Output the (x, y) coordinate of the center of the cell containing the given text.  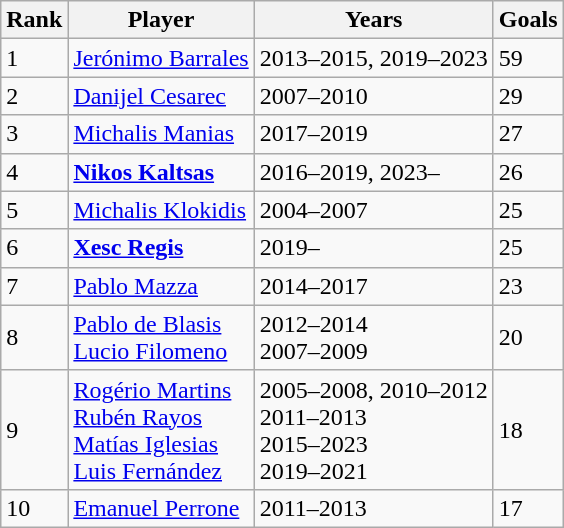
27 (528, 134)
Emanuel Perrone (161, 508)
Michalis Manias (161, 134)
Jerónimo Barrales (161, 58)
2014–2017 (374, 286)
2 (34, 96)
7 (34, 286)
9 (34, 430)
2017–2019 (374, 134)
29 (528, 96)
2012–2014 2007–2009 (374, 338)
23 (528, 286)
2007–2010 (374, 96)
2004–2007 (374, 210)
Years (374, 20)
Danijel Cesarec (161, 96)
Xesc Regis (161, 248)
5 (34, 210)
59 (528, 58)
Pablo de Blasis Lucio Filomeno (161, 338)
2013–2015, 2019–2023 (374, 58)
17 (528, 508)
Pablo Mazza (161, 286)
6 (34, 248)
8 (34, 338)
3 (34, 134)
2011–2013 (374, 508)
1 (34, 58)
20 (528, 338)
Goals (528, 20)
Nikos Kaltsas (161, 172)
2019– (374, 248)
10 (34, 508)
Rogério Martins Rubén Rayos Matías Iglesias Luis Fernández (161, 430)
Michalis Klokidis (161, 210)
18 (528, 430)
26 (528, 172)
2016–2019, 2023– (374, 172)
2005–2008, 2010–20122011–20132015–20232019–2021 (374, 430)
Player (161, 20)
Rank (34, 20)
4 (34, 172)
